Scan for the cell matching the given text and deliver its (X, Y) coordinate at center. 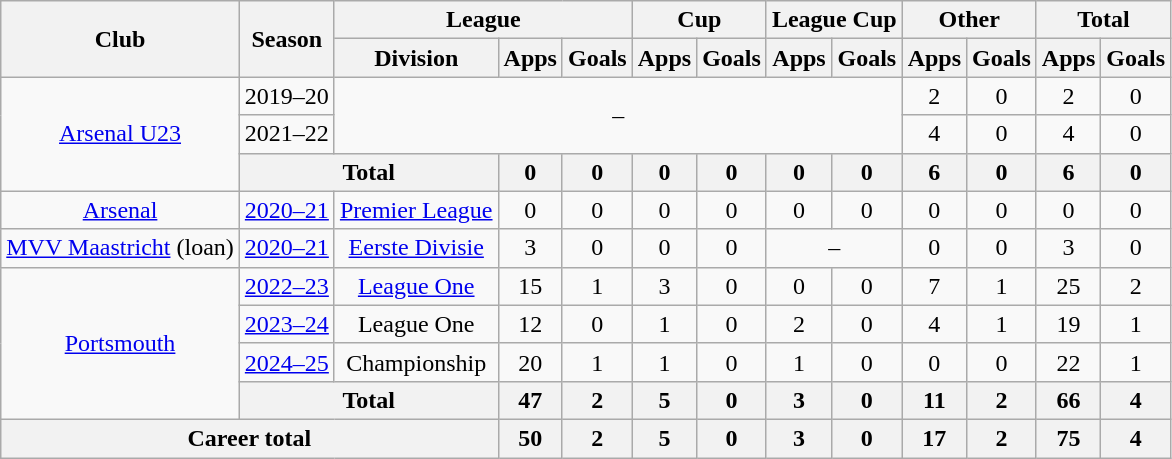
Premier League (416, 210)
7 (934, 286)
Division (416, 58)
Cup (699, 20)
Eerste Divisie (416, 248)
19 (1068, 324)
Career total (250, 438)
20 (530, 362)
17 (934, 438)
50 (530, 438)
12 (530, 324)
75 (1068, 438)
11 (934, 400)
League Cup (834, 20)
66 (1068, 400)
2022–23 (286, 286)
2021–22 (286, 134)
Season (286, 39)
2019–20 (286, 96)
MVV Maastricht (loan) (120, 248)
Portsmouth (120, 343)
Championship (416, 362)
15 (530, 286)
Club (120, 39)
2024–25 (286, 362)
Arsenal U23 (120, 134)
22 (1068, 362)
47 (530, 400)
Arsenal (120, 210)
Other (969, 20)
25 (1068, 286)
League (483, 20)
2023–24 (286, 324)
